Search for the cell housing the specified text and yield its (X, Y) center coordinate. 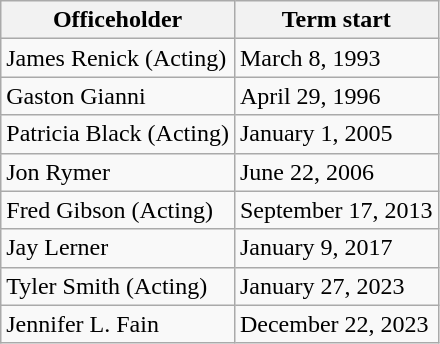
Term start (336, 20)
April 29, 1996 (336, 96)
March 8, 1993 (336, 58)
June 22, 2006 (336, 172)
December 22, 2023 (336, 324)
Patricia Black (Acting) (118, 134)
Jon Rymer (118, 172)
Jay Lerner (118, 248)
Tyler Smith (Acting) (118, 286)
September 17, 2013 (336, 210)
Officeholder (118, 20)
January 1, 2005 (336, 134)
Fred Gibson (Acting) (118, 210)
January 9, 2017 (336, 248)
Gaston Gianni (118, 96)
Jennifer L. Fain (118, 324)
James Renick (Acting) (118, 58)
January 27, 2023 (336, 286)
